For the text-containing cell, return its midpoint in [X, Y] coordinate format. 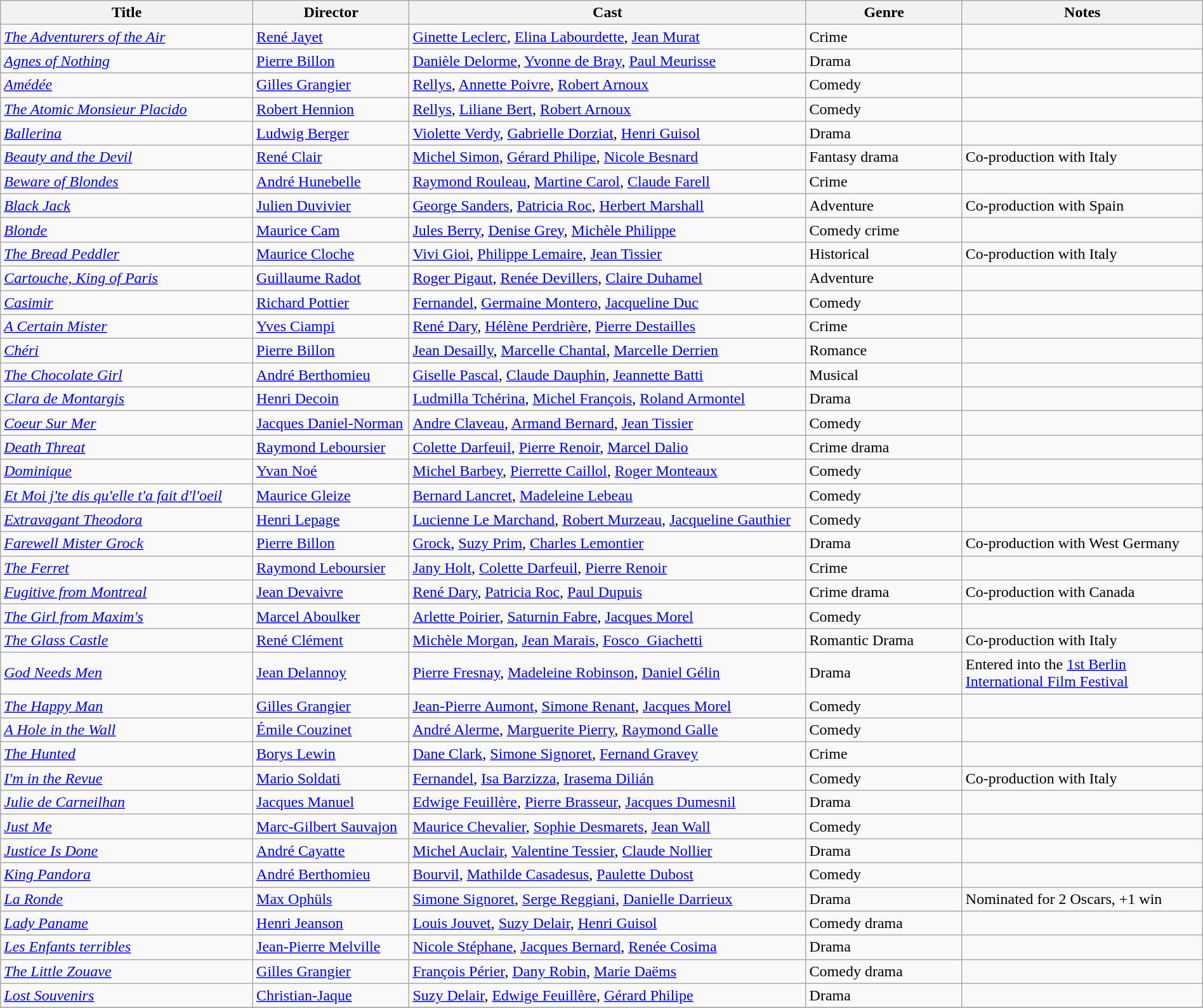
Romance [884, 351]
Marc-Gilbert Sauvajon [331, 827]
A Certain Mister [127, 327]
Jean-Pierre Melville [331, 947]
René Clair [331, 157]
Michel Simon, Gérard Philipe, Nicole Besnard [608, 157]
Jany Holt, Colette Darfeuil, Pierre Renoir [608, 568]
Borys Lewin [331, 754]
Bourvil, Mathilde Casadesus, Paulette Dubost [608, 875]
La Ronde [127, 899]
Andre Claveau, Armand Bernard, Jean Tissier [608, 423]
Blonde [127, 230]
Ludwig Berger [331, 133]
Jean Devaivre [331, 592]
Beware of Blondes [127, 181]
Dane Clark, Simone Signoret, Fernand Gravey [608, 754]
Giselle Pascal, Claude Dauphin, Jeannette Batti [608, 375]
Vivi Gioi, Philippe Lemaire, Jean Tissier [608, 254]
Yvan Noé [331, 471]
Fernandel, Germaine Montero, Jacqueline Duc [608, 303]
Just Me [127, 827]
Richard Pottier [331, 303]
Colette Darfeuil, Pierre Renoir, Marcel Dalio [608, 447]
Jacques Manuel [331, 802]
Bernard Lancret, Madeleine Lebeau [608, 495]
Marcel Aboulker [331, 616]
Henri Lepage [331, 520]
Rellys, Liliane Bert, Robert Arnoux [608, 109]
Justice Is Done [127, 851]
Maurice Cloche [331, 254]
Cartouche, King of Paris [127, 278]
Beauty and the Devil [127, 157]
Ballerina [127, 133]
Mario Soldati [331, 778]
François Périer, Dany Robin, Marie Daëms [608, 971]
André Alerme, Marguerite Pierry, Raymond Galle [608, 730]
The Chocolate Girl [127, 375]
Coeur Sur Mer [127, 423]
Edwige Feuillère, Pierre Brasseur, Jacques Dumesnil [608, 802]
René Jayet [331, 37]
Dominique [127, 471]
Fantasy drama [884, 157]
Lady Paname [127, 923]
Violette Verdy, Gabrielle Dorziat, Henri Guisol [608, 133]
Jean Delannoy [331, 672]
Musical [884, 375]
Maurice Cam [331, 230]
Guillaume Radot [331, 278]
Robert Hennion [331, 109]
Yves Ciampi [331, 327]
Fugitive from Montreal [127, 592]
Director [331, 13]
A Hole in the Wall [127, 730]
Arlette Poirier, Saturnin Fabre, Jacques Morel [608, 616]
The Happy Man [127, 706]
Maurice Gleize [331, 495]
Ginette Leclerc, Elina Labourdette, Jean Murat [608, 37]
Genre [884, 13]
Louis Jouvet, Suzy Delair, Henri Guisol [608, 923]
Historical [884, 254]
Suzy Delair, Edwige Feuillère, Gérard Philipe [608, 995]
Michel Barbey, Pierrette Caillol, Roger Monteaux [608, 471]
Danièle Delorme, Yvonne de Bray, Paul Meurisse [608, 61]
Co-production with Spain [1082, 206]
Julie de Carneilhan [127, 802]
Jacques Daniel-Norman [331, 423]
The Bread Peddler [127, 254]
The Hunted [127, 754]
Nominated for 2 Oscars, +1 win [1082, 899]
Maurice Chevalier, Sophie Desmarets, Jean Wall [608, 827]
God Needs Men [127, 672]
Pierre Fresnay, Madeleine Robinson, Daniel Gélin [608, 672]
Fernandel, Isa Barzizza, Irasema Dilián [608, 778]
The Little Zouave [127, 971]
Jules Berry, Denise Grey, Michèle Philippe [608, 230]
Co-production with West Germany [1082, 544]
Casimir [127, 303]
Amédée [127, 85]
René Dary, Hélène Perdrière, Pierre Destailles [608, 327]
André Cayatte [331, 851]
Michel Auclair, Valentine Tessier, Claude Nollier [608, 851]
Et Moi j'te dis qu'elle t'a fait d'l'oeil [127, 495]
René Clément [331, 640]
Co-production with Canada [1082, 592]
Cast [608, 13]
Black Jack [127, 206]
Max Ophüls [331, 899]
The Adventurers of the Air [127, 37]
Death Threat [127, 447]
The Atomic Monsieur Placido [127, 109]
Simone Signoret, Serge Reggiani, Danielle Darrieux [608, 899]
Title [127, 13]
The Glass Castle [127, 640]
Henri Decoin [331, 399]
Roger Pigaut, Renée Devillers, Claire Duhamel [608, 278]
Lucienne Le Marchand, Robert Murzeau, Jacqueline Gauthier [608, 520]
George Sanders, Patricia Roc, Herbert Marshall [608, 206]
The Girl from Maxim's [127, 616]
Lost Souvenirs [127, 995]
Michèle Morgan, Jean Marais, Fosco_Giachetti [608, 640]
I'm in the Revue [127, 778]
Nicole Stéphane, Jacques Bernard, Renée Cosima [608, 947]
Julien Duvivier [331, 206]
Chéri [127, 351]
Christian-Jaque [331, 995]
Farewell Mister Grock [127, 544]
Raymond Rouleau, Martine Carol, Claude Farell [608, 181]
Jean Desailly, Marcelle Chantal, Marcelle Derrien [608, 351]
René Dary, Patricia Roc, Paul Dupuis [608, 592]
Rellys, Annette Poivre, Robert Arnoux [608, 85]
Clara de Montargis [127, 399]
Émile Couzinet [331, 730]
Romantic Drama [884, 640]
Les Enfants terribles [127, 947]
Grock, Suzy Prim, Charles Lemontier [608, 544]
King Pandora [127, 875]
Jean-Pierre Aumont, Simone Renant, Jacques Morel [608, 706]
The Ferret [127, 568]
Comedy crime [884, 230]
Henri Jeanson [331, 923]
Extravagant Theodora [127, 520]
André Hunebelle [331, 181]
Notes [1082, 13]
Agnes of Nothing [127, 61]
Entered into the 1st Berlin International Film Festival [1082, 672]
Ludmilla Tchérina, Michel François, Roland Armontel [608, 399]
